From the cell containing the given text, extract its center point as [X, Y] coordinate. 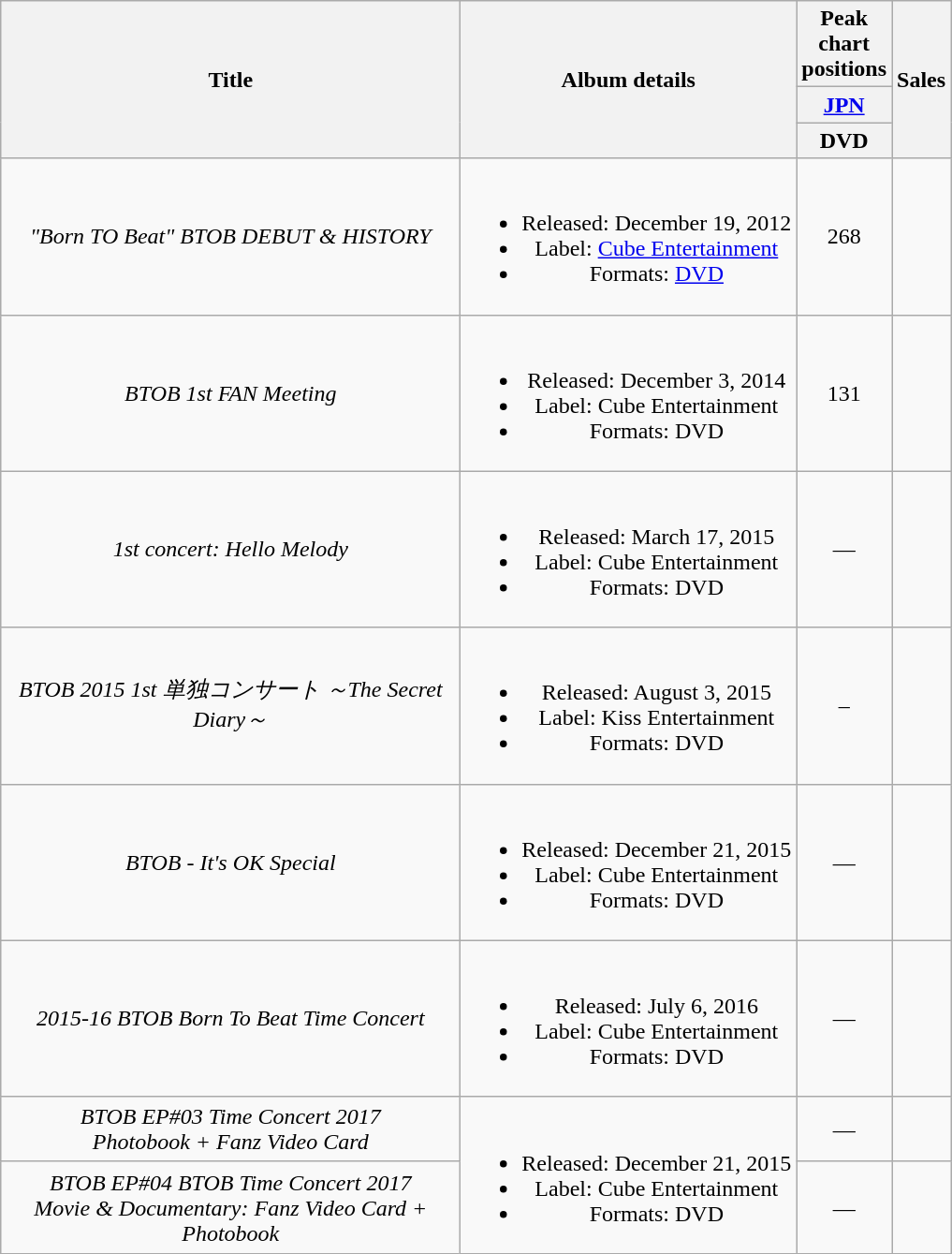
DVD [844, 140]
Released: December 3, 2014Label: Cube EntertainmentFormats: DVD [629, 393]
"Born TO Beat" BTOB DEBUT & HISTORY [230, 236]
268 [844, 236]
BTOB EP#04 BTOB Time Concert 2017 Movie & Documentary: Fanz Video Card + Photobook [230, 1207]
Album details [629, 80]
Released: December 19, 2012Label: Cube EntertainmentFormats: DVD [629, 236]
Released: July 6, 2016Label: Cube EntertainmentFormats: DVD [629, 1019]
BTOB - It's OK Special [230, 862]
Title [230, 80]
– [844, 706]
Peak chart positions [844, 44]
BTOB EP#03 Time Concert 2017 Photobook + Fanz Video Card [230, 1129]
Released: March 17, 2015Label: Cube EntertainmentFormats: DVD [629, 549]
BTOB 1st FAN Meeting [230, 393]
JPN [844, 105]
2015-16 BTOB Born To Beat Time Concert [230, 1019]
Released: August 3, 2015Label: Kiss EntertainmentFormats: DVD [629, 706]
Sales [921, 80]
BTOB 2015 1st 単独コンサート ～The Secret Diary～ [230, 706]
1st concert: Hello Melody [230, 549]
131 [844, 393]
